Pinpoint the cell where the given text exists, returning its (X, Y) midpoint coordinate. 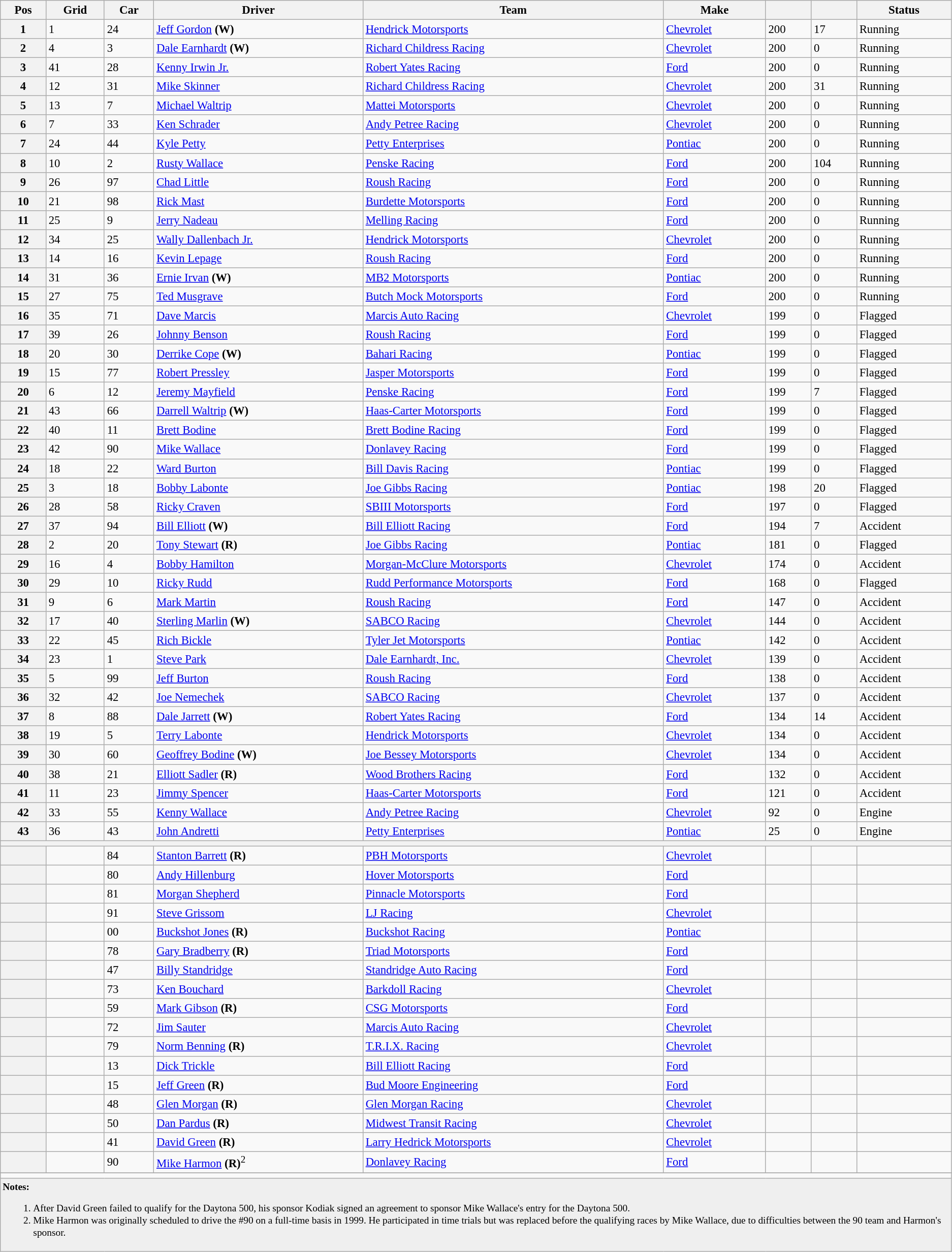
Kyle Petty (259, 144)
Dale Jarrett (W) (259, 717)
Darrell Waltrip (W) (259, 411)
137 (788, 697)
Burdette Motorsports (513, 201)
44 (129, 144)
00 (129, 932)
Grid (75, 10)
132 (788, 774)
197 (788, 506)
Steve Grissom (259, 913)
77 (129, 373)
Gary Bradberry (R) (259, 951)
84 (129, 856)
73 (129, 989)
Mike Skinner (259, 86)
144 (788, 621)
91 (129, 913)
Geoffrey Bodine (W) (259, 755)
139 (788, 659)
Mark Gibson (R) (259, 1008)
Melling Racing (513, 220)
Kenny Irwin Jr. (259, 68)
55 (129, 812)
Tony Stewart (R) (259, 545)
Bobby Labonte (259, 488)
Rusty Wallace (259, 163)
194 (788, 526)
Joe Nemechek (259, 697)
Glen Morgan (R) (259, 1104)
Hover Motorsports (513, 875)
Jasper Motorsports (513, 373)
Glen Morgan Racing (513, 1104)
Ward Burton (259, 468)
Norm Benning (R) (259, 1047)
Jeff Gordon (W) (259, 29)
Brett Bodine (259, 430)
Mike Wallace (259, 450)
Bill Davis Racing (513, 468)
47 (129, 970)
Jeff Green (R) (259, 1085)
72 (129, 1028)
79 (129, 1047)
58 (129, 506)
138 (788, 679)
Bill Elliott (W) (259, 526)
Tyler Jet Motorsports (513, 640)
66 (129, 411)
Wood Brothers Racing (513, 774)
Ricky Rudd (259, 583)
198 (788, 488)
Ken Bouchard (259, 989)
Ted Musgrave (259, 297)
174 (788, 564)
Mark Martin (259, 602)
168 (788, 583)
Bahari Racing (513, 354)
SBIII Motorsports (513, 506)
Larry Hedrick Motorsports (513, 1142)
Billy Standridge (259, 970)
60 (129, 755)
99 (129, 679)
Bobby Hamilton (259, 564)
Car (129, 10)
John Andretti (259, 831)
Dale Earnhardt (W) (259, 48)
T.R.I.X. Racing (513, 1047)
Jimmy Spencer (259, 793)
Pos (23, 10)
Dick Trickle (259, 1066)
Wally Dallenbach Jr. (259, 239)
Dave Marcis (259, 315)
147 (788, 602)
Barkdoll Racing (513, 989)
92 (788, 812)
Butch Mock Motorsports (513, 297)
71 (129, 315)
PBH Motorsports (513, 856)
Rudd Performance Motorsports (513, 583)
MB2 Motorsports (513, 277)
181 (788, 545)
Buckshot Jones (R) (259, 932)
Ken Schrader (259, 124)
94 (129, 526)
Bud Moore Engineering (513, 1085)
Johnny Benson (259, 335)
CSG Motorsports (513, 1008)
Rick Mast (259, 201)
104 (834, 163)
Team (513, 10)
97 (129, 182)
Midwest Transit Racing (513, 1123)
59 (129, 1008)
78 (129, 951)
Terry Labonte (259, 736)
Chad Little (259, 182)
Michael Waltrip (259, 106)
Jim Sauter (259, 1028)
Morgan-McClure Motorsports (513, 564)
LJ Racing (513, 913)
Make (714, 10)
Brett Bodine Racing (513, 430)
Ernie Irvan (W) (259, 277)
Stanton Barrett (R) (259, 856)
81 (129, 894)
Pinnacle Motorsports (513, 894)
Triad Motorsports (513, 951)
98 (129, 201)
45 (129, 640)
Buckshot Racing (513, 932)
Standridge Auto Racing (513, 970)
Andy Hillenburg (259, 875)
Driver (259, 10)
Jeff Burton (259, 679)
Status (904, 10)
Kenny Wallace (259, 812)
Mattei Motorsports (513, 106)
Robert Pressley (259, 373)
Dale Earnhardt, Inc. (513, 659)
Joe Bessey Motorsports (513, 755)
121 (788, 793)
Dan Pardus (R) (259, 1123)
Derrike Cope (W) (259, 354)
Mike Harmon (R)2 (259, 1162)
Rich Bickle (259, 640)
David Green (R) (259, 1142)
Sterling Marlin (W) (259, 621)
Ricky Craven (259, 506)
142 (788, 640)
88 (129, 717)
Jeremy Mayfield (259, 392)
Morgan Shepherd (259, 894)
Steve Park (259, 659)
80 (129, 875)
Elliott Sadler (R) (259, 774)
48 (129, 1104)
Jerry Nadeau (259, 220)
75 (129, 297)
Kevin Lepage (259, 259)
50 (129, 1123)
